Search for the cell housing the specified text and yield its [X, Y] center coordinate. 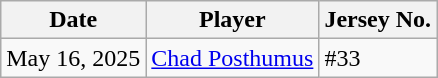
#33 [378, 58]
Player [232, 20]
Chad Posthumus [232, 58]
Jersey No. [378, 20]
May 16, 2025 [74, 58]
Date [74, 20]
